Locate the cell with the specified text and output its [x, y] center coordinate. 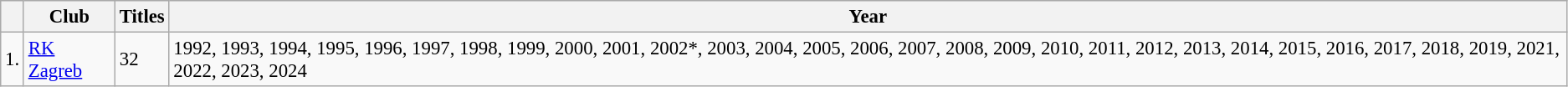
Club [69, 17]
Year [868, 17]
32 [142, 60]
RK Zagreb [69, 60]
1. [13, 60]
Titles [142, 17]
